From the cell containing the given text, extract its center point as (x, y) coordinate. 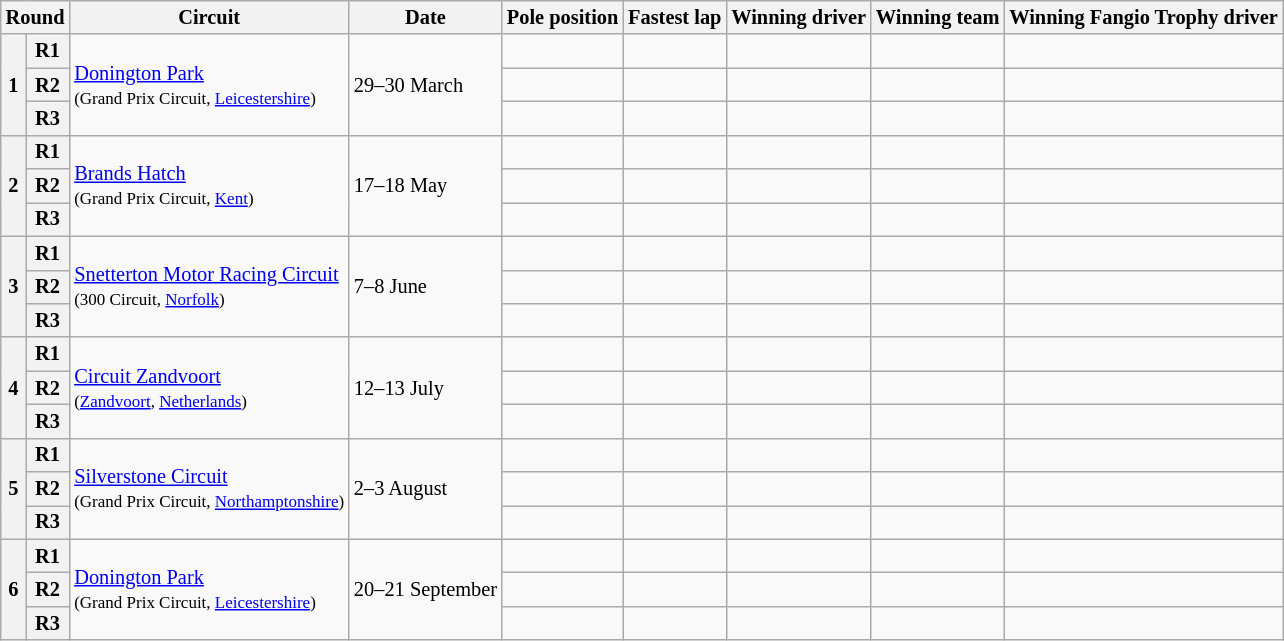
6 (14, 590)
Winning driver (798, 17)
12–13 July (426, 388)
Round (36, 17)
Winning team (938, 17)
Date (426, 17)
Brands Hatch(Grand Prix Circuit, Kent) (209, 186)
5 (14, 488)
Circuit Zandvoort(Zandvoort, Netherlands) (209, 388)
Fastest lap (674, 17)
1 (14, 84)
Pole position (562, 17)
4 (14, 388)
29–30 March (426, 84)
17–18 May (426, 186)
2 (14, 186)
Circuit (209, 17)
20–21 September (426, 590)
Winning Fangio Trophy driver (1143, 17)
2–3 August (426, 488)
7–8 June (426, 286)
3 (14, 286)
Silverstone Circuit(Grand Prix Circuit, Northamptonshire) (209, 488)
Snetterton Motor Racing Circuit(300 Circuit, Norfolk) (209, 286)
